Extract the (x, y) coordinate from the center of the cell holding the provided text.  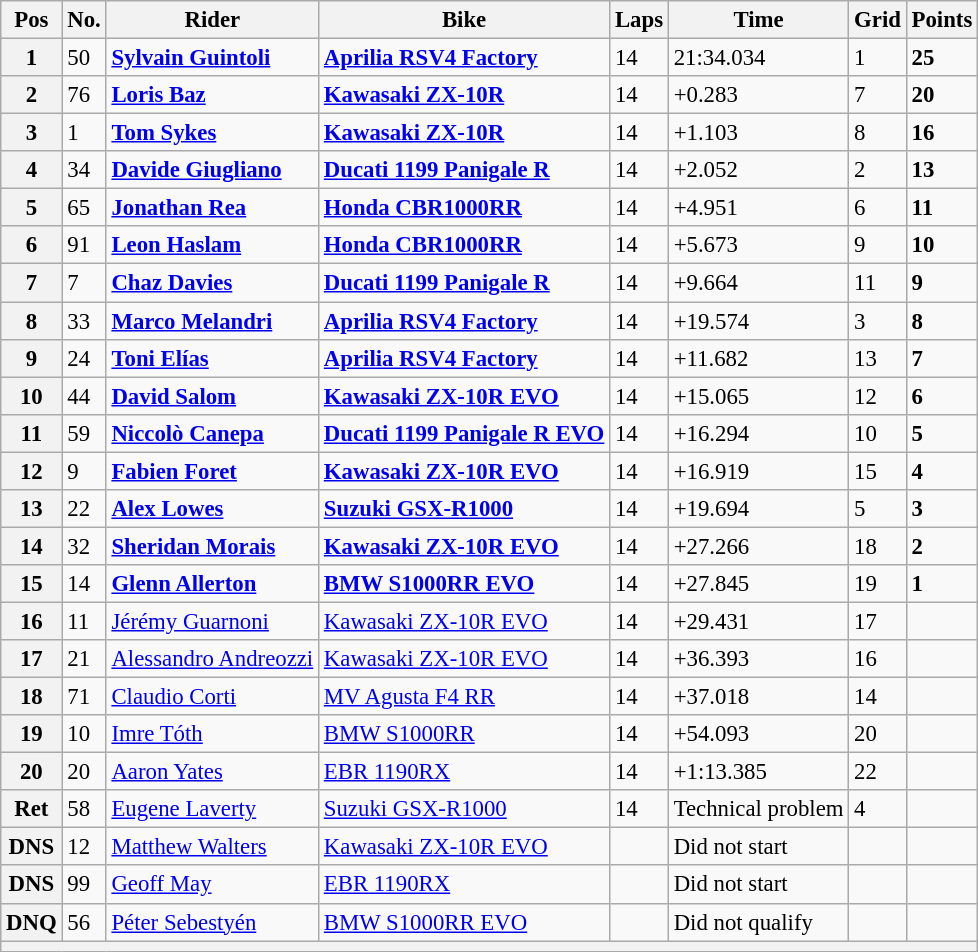
56 (84, 922)
59 (84, 433)
+54.093 (758, 734)
Chaz Davies (212, 283)
Péter Sebestyén (212, 922)
+37.018 (758, 697)
Davide Giugliano (212, 170)
Alessandro Andreozzi (212, 659)
21:34.034 (758, 58)
Ducati 1199 Panigale R EVO (464, 433)
Loris Baz (212, 95)
Imre Tóth (212, 734)
+11.682 (758, 358)
+36.393 (758, 659)
32 (84, 546)
Aaron Yates (212, 772)
Rider (212, 20)
Matthew Walters (212, 847)
+15.065 (758, 396)
Pos (32, 20)
DNQ (32, 922)
Bike (464, 20)
MV Agusta F4 RR (464, 697)
BMW S1000RR (464, 734)
58 (84, 809)
25 (942, 58)
Technical problem (758, 809)
33 (84, 321)
65 (84, 208)
Tom Sykes (212, 133)
Sylvain Guintoli (212, 58)
Fabien Foret (212, 471)
76 (84, 95)
99 (84, 885)
44 (84, 396)
+16.294 (758, 433)
+4.951 (758, 208)
+1:13.385 (758, 772)
+19.694 (758, 509)
34 (84, 170)
+2.052 (758, 170)
+19.574 (758, 321)
+27.845 (758, 584)
Laps (640, 20)
24 (84, 358)
71 (84, 697)
+27.266 (758, 546)
David Salom (212, 396)
Time (758, 20)
+0.283 (758, 95)
91 (84, 245)
Marco Melandri (212, 321)
Jonathan Rea (212, 208)
+16.919 (758, 471)
Grid (878, 20)
Geoff May (212, 885)
Glenn Allerton (212, 584)
Alex Lowes (212, 509)
No. (84, 20)
50 (84, 58)
Leon Haslam (212, 245)
+1.103 (758, 133)
Sheridan Morais (212, 546)
+5.673 (758, 245)
Points (942, 20)
Did not qualify (758, 922)
+29.431 (758, 621)
21 (84, 659)
Eugene Laverty (212, 809)
Niccolò Canepa (212, 433)
Toni Elías (212, 358)
Claudio Corti (212, 697)
+9.664 (758, 283)
Jérémy Guarnoni (212, 621)
Ret (32, 809)
